Output the [x, y] coordinate of the center of the cell containing the given text.  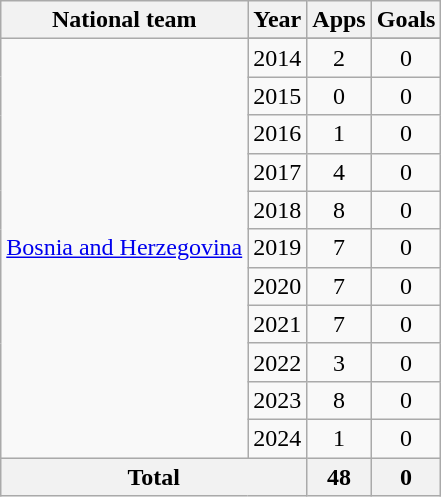
Goals [406, 20]
2017 [278, 172]
2021 [278, 324]
Bosnia and Herzegovina [124, 248]
4 [339, 172]
2018 [278, 210]
2024 [278, 438]
48 [339, 477]
2016 [278, 134]
2020 [278, 286]
2014 [278, 58]
2022 [278, 362]
2 [339, 58]
Total [154, 477]
National team [124, 20]
2015 [278, 96]
Year [278, 20]
3 [339, 362]
2023 [278, 400]
Apps [339, 20]
2019 [278, 248]
